Return the (X, Y) coordinate for the center point of the cell that contains the specified text.  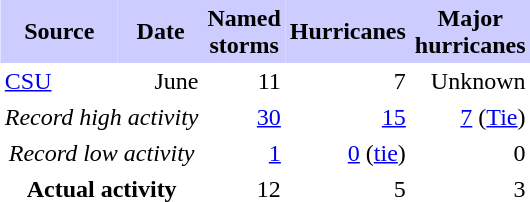
0 (tie) (348, 153)
Unknown (470, 81)
Date (160, 32)
June (160, 81)
1 (244, 153)
Namedstorms (244, 32)
Source (59, 32)
7 (Tie) (470, 117)
7 (348, 81)
Majorhurricanes (470, 32)
0 (470, 153)
Record low activity (102, 153)
15 (348, 117)
30 (244, 117)
CSU (59, 81)
Hurricanes (348, 32)
11 (244, 81)
Record high activity (102, 117)
